Detect which cell encompasses the target text, then output its (x, y) center coordinate. 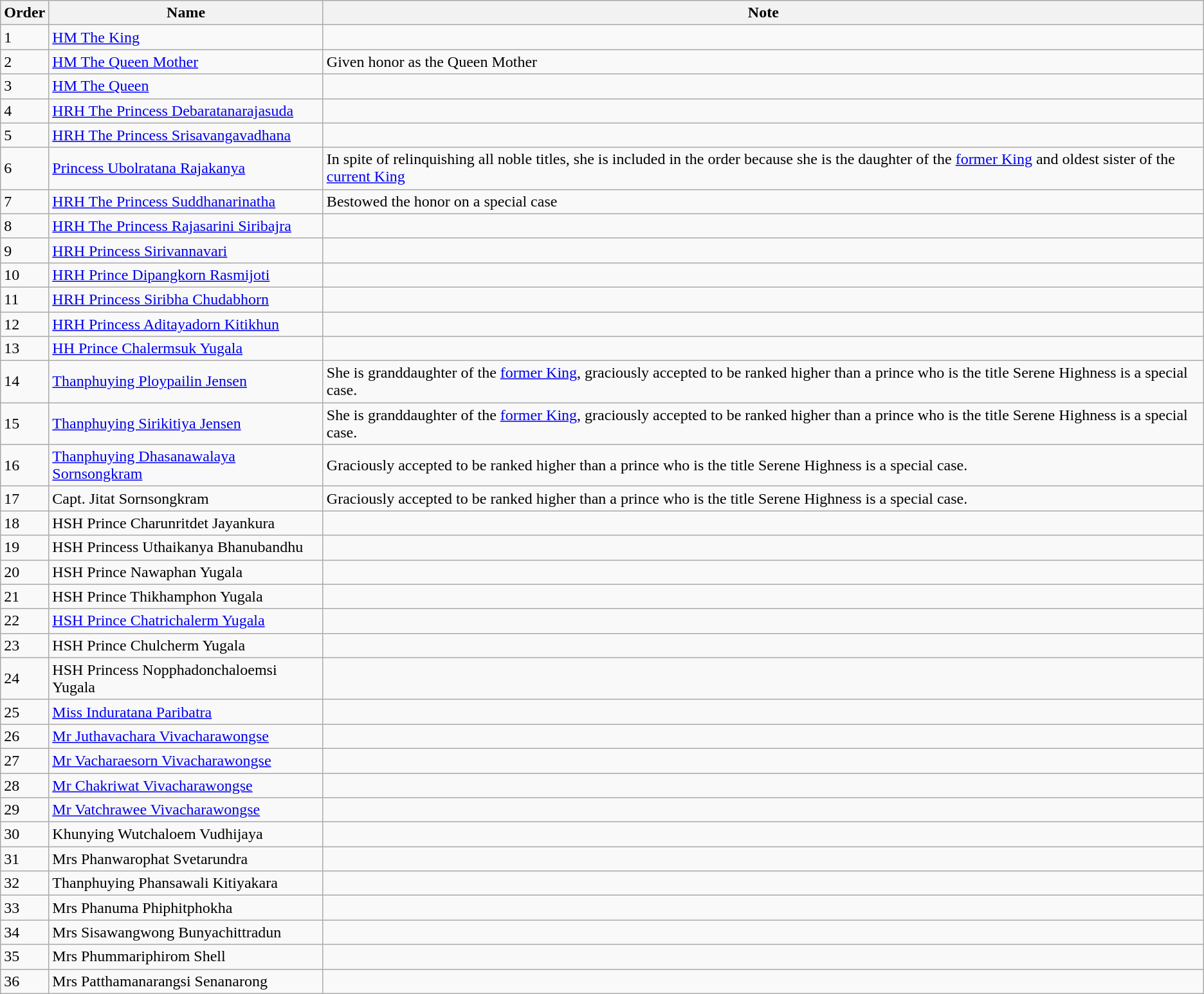
HRH The Princess Srisavangavadhana (187, 135)
Order (24, 13)
Thanphuying Ploypailin Jensen (187, 382)
13 (24, 349)
HM The Queen (187, 86)
HSH Prince Nawaphan Yugala (187, 572)
15 (24, 423)
Mrs Phanuma Phiphitphokha (187, 908)
Mrs Patthamanarangsi Senanarong (187, 981)
HRH The Princess Debaratanarajasuda (187, 111)
19 (24, 548)
12 (24, 324)
14 (24, 382)
HSH Prince Charunritdet Jayankura (187, 523)
HRH Princess Aditayadorn Kitikhun (187, 324)
2 (24, 62)
25 (24, 712)
HRH Prince Dipangkorn Rasmijoti (187, 275)
9 (24, 250)
34 (24, 932)
Mrs Phummariphirom Shell (187, 957)
HM The King (187, 37)
Thanphuying Dhasanawalaya Sornsongkram (187, 466)
Miss Induratana Paribatra (187, 712)
HH Prince Chalermsuk Yugala (187, 349)
HSH Princess Nopphadonchaloemsi Yugala (187, 678)
Thanphuying Phansawali Kitiyakara (187, 883)
4 (24, 111)
24 (24, 678)
20 (24, 572)
36 (24, 981)
3 (24, 86)
Bestowed the honor on a special case (763, 201)
HM The Queen Mother (187, 62)
1 (24, 37)
27 (24, 760)
11 (24, 299)
5 (24, 135)
Mr Chakriwat Vivacharawongse (187, 786)
7 (24, 201)
32 (24, 883)
29 (24, 810)
Note (763, 13)
HRH Princess Sirivannavari (187, 250)
Given honor as the Queen Mother (763, 62)
Khunying Wutchaloem Vudhijaya (187, 834)
Mr Vacharaesorn Vivacharawongse (187, 760)
16 (24, 466)
Name (187, 13)
HRH Princess Siribha Chudabhorn (187, 299)
10 (24, 275)
HSH Prince Chulcherm Yugala (187, 645)
Mr Juthavachara Vivacharawongse (187, 736)
23 (24, 645)
22 (24, 621)
HRH The Princess Rajasarini Siribajra (187, 226)
HSH Princess Uthaikanya Bhanubandhu (187, 548)
26 (24, 736)
31 (24, 859)
Mrs Sisawangwong Bunyachittradun (187, 932)
HSH Prince Chatrichalerm Yugala (187, 621)
Capt. Jitat Sornsongkram (187, 499)
35 (24, 957)
28 (24, 786)
Princess Ubolratana Rajakanya (187, 169)
21 (24, 596)
Mrs Phanwarophat Svetarundra (187, 859)
HRH The Princess Suddhanarinatha (187, 201)
8 (24, 226)
HSH Prince Thikhamphon Yugala (187, 596)
30 (24, 834)
18 (24, 523)
6 (24, 169)
17 (24, 499)
33 (24, 908)
Thanphuying Sirikitiya Jensen (187, 423)
Mr Vatchrawee Vivacharawongse (187, 810)
